Determine the [X, Y] coordinate at the center of the cell enclosing the given text.  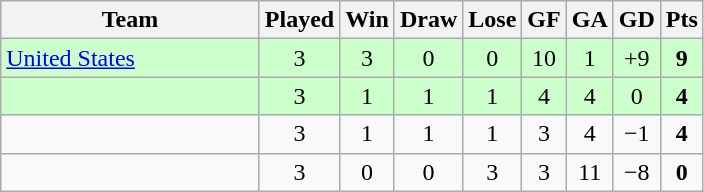
Lose [492, 20]
9 [682, 58]
Draw [428, 20]
−8 [636, 172]
GD [636, 20]
Team [130, 20]
GA [590, 20]
+9 [636, 58]
Win [368, 20]
Played [299, 20]
11 [590, 172]
10 [544, 58]
United States [130, 58]
GF [544, 20]
Pts [682, 20]
−1 [636, 134]
